For the text-containing cell, return its midpoint in (X, Y) coordinate format. 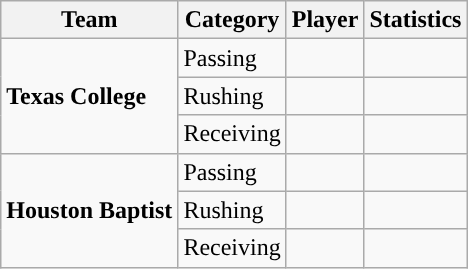
Texas College (90, 96)
Category (232, 20)
Player (325, 20)
Houston Baptist (90, 210)
Team (90, 20)
Statistics (416, 20)
